Output the (x, y) coordinate of the center of the cell containing the given text.  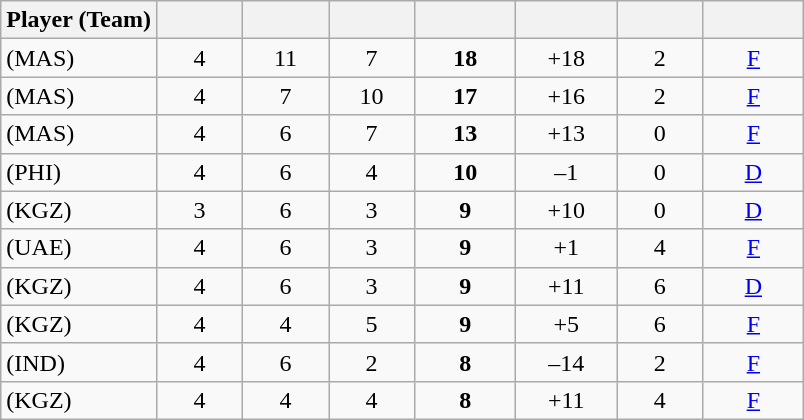
+13 (566, 134)
11 (286, 58)
–1 (566, 172)
(UAE) (79, 248)
17 (466, 96)
(IND) (79, 362)
(PHI) (79, 172)
18 (466, 58)
+10 (566, 210)
Player (Team) (79, 20)
13 (466, 134)
5 (372, 324)
+5 (566, 324)
+16 (566, 96)
+1 (566, 248)
–14 (566, 362)
+18 (566, 58)
